Detect which cell encompasses the target text, then output its [X, Y] center coordinate. 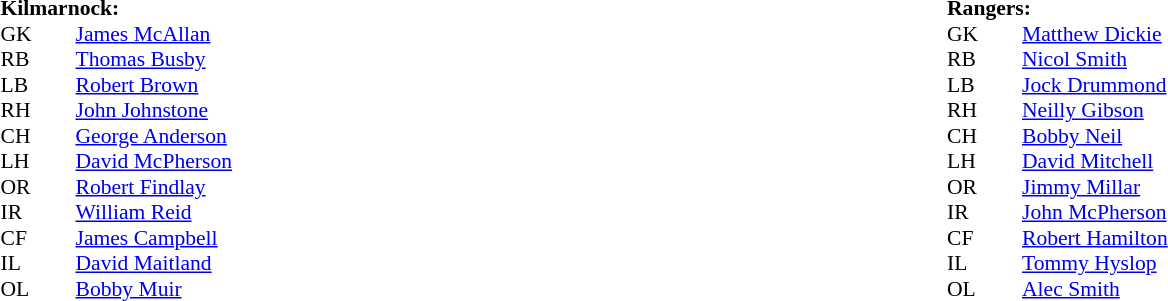
Jimmy Millar [1095, 187]
George Anderson [154, 136]
Nicol Smith [1095, 59]
Neilly Gibson [1095, 111]
James Campbell [154, 238]
Jock Drummond [1095, 85]
Robert Brown [154, 85]
John Johnstone [154, 111]
John McPherson [1095, 213]
Bobby Neil [1095, 136]
Matthew Dickie [1095, 34]
Robert Hamilton [1095, 238]
David Mitchell [1095, 161]
Thomas Busby [154, 59]
Tommy Hyslop [1095, 263]
William Reid [154, 213]
David McPherson [154, 161]
Robert Findlay [154, 187]
David Maitland [154, 263]
James McAllan [154, 34]
